Scan for the cell matching the given text and deliver its (x, y) coordinate at center. 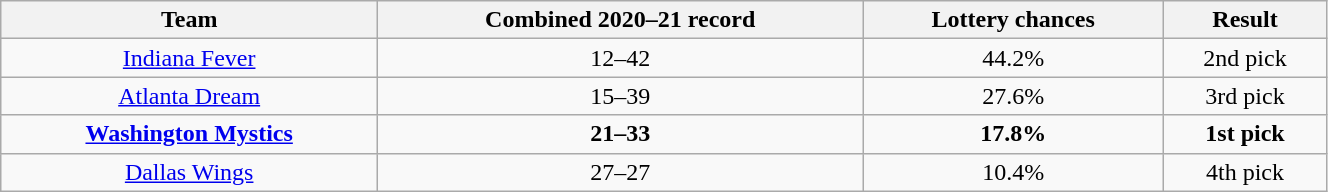
Atlanta Dream (190, 96)
1st pick (1246, 134)
Indiana Fever (190, 58)
Washington Mystics (190, 134)
Combined 2020–21 record (620, 20)
3rd pick (1246, 96)
17.8% (1014, 134)
21–33 (620, 134)
Team (190, 20)
10.4% (1014, 172)
4th pick (1246, 172)
15–39 (620, 96)
12–42 (620, 58)
44.2% (1014, 58)
2nd pick (1246, 58)
Result (1246, 20)
Dallas Wings (190, 172)
Lottery chances (1014, 20)
27–27 (620, 172)
27.6% (1014, 96)
